Capture the cell that displays the provided text and extract its [x, y] central coordinate. 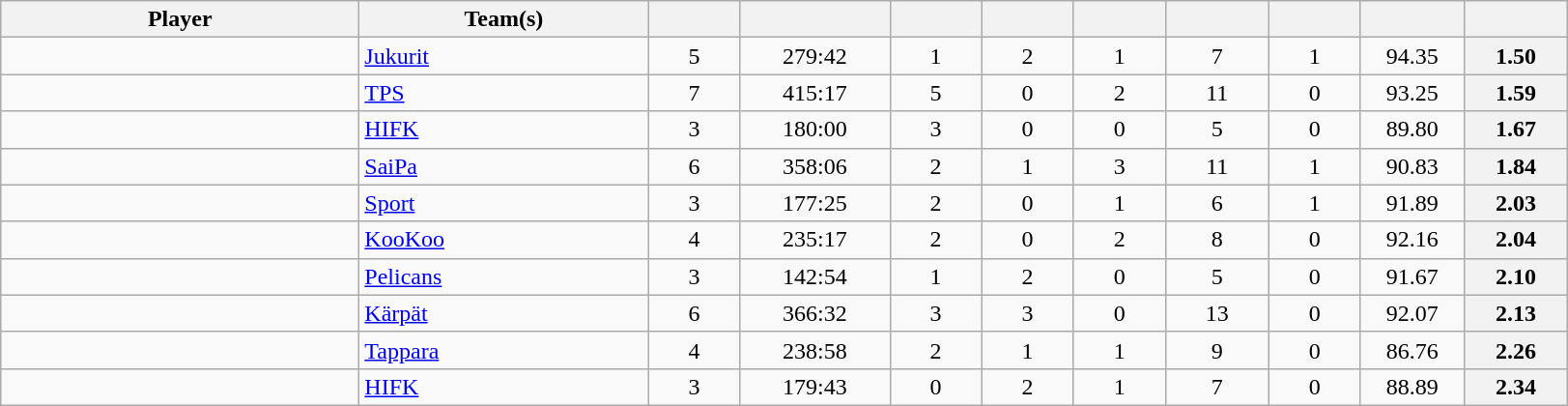
179:43 [815, 387]
415:17 [815, 93]
KooKoo [504, 240]
Player [180, 19]
89.80 [1412, 130]
13 [1217, 313]
279:42 [815, 56]
2.13 [1515, 313]
2.26 [1515, 350]
2.03 [1515, 203]
366:32 [815, 313]
Kärpät [504, 313]
238:58 [815, 350]
94.35 [1412, 56]
8 [1217, 240]
Pelicans [504, 276]
1.67 [1515, 130]
177:25 [815, 203]
Team(s) [504, 19]
88.89 [1412, 387]
91.67 [1412, 276]
Jukurit [504, 56]
2.34 [1515, 387]
91.89 [1412, 203]
358:06 [815, 166]
1.84 [1515, 166]
90.83 [1412, 166]
92.16 [1412, 240]
235:17 [815, 240]
93.25 [1412, 93]
2.04 [1515, 240]
142:54 [815, 276]
TPS [504, 93]
1.50 [1515, 56]
92.07 [1412, 313]
SaiPa [504, 166]
9 [1217, 350]
2.10 [1515, 276]
180:00 [815, 130]
Tappara [504, 350]
86.76 [1412, 350]
1.59 [1515, 93]
Sport [504, 203]
